Locate the cell with the specified text and output its (x, y) center coordinate. 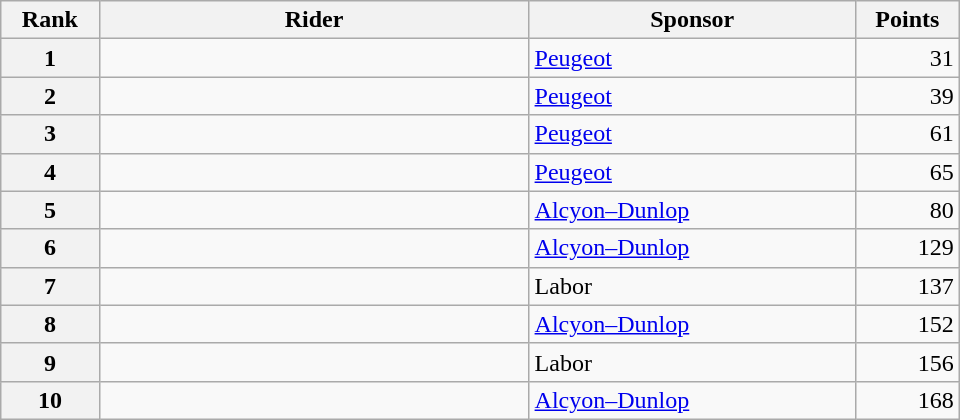
5 (50, 210)
Rider (314, 20)
31 (907, 58)
2 (50, 96)
6 (50, 248)
137 (907, 286)
3 (50, 134)
168 (907, 400)
Rank (50, 20)
10 (50, 400)
Points (907, 20)
8 (50, 324)
65 (907, 172)
1 (50, 58)
9 (50, 362)
152 (907, 324)
7 (50, 286)
4 (50, 172)
39 (907, 96)
156 (907, 362)
Sponsor (692, 20)
80 (907, 210)
61 (907, 134)
129 (907, 248)
